Provide the (X, Y) coordinate of the cell's center where the given text is located.  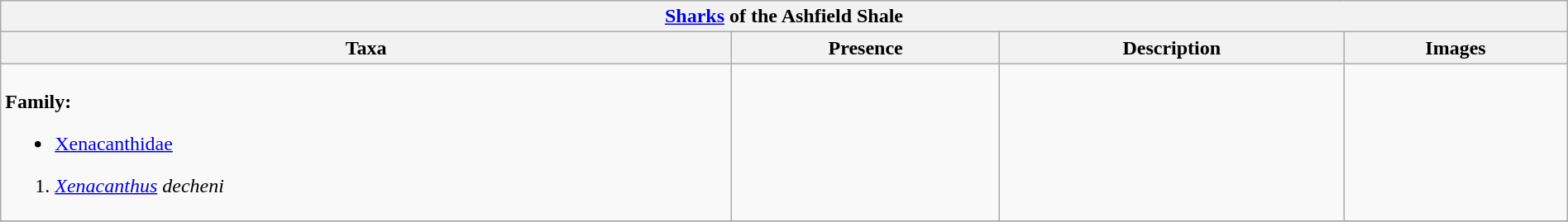
Presence (865, 48)
Description (1172, 48)
Sharks of the Ashfield Shale (784, 17)
Family:XenacanthidaeXenacanthus decheni (366, 142)
Images (1456, 48)
Taxa (366, 48)
